Output the [X, Y] coordinate of the center of the cell containing the given text.  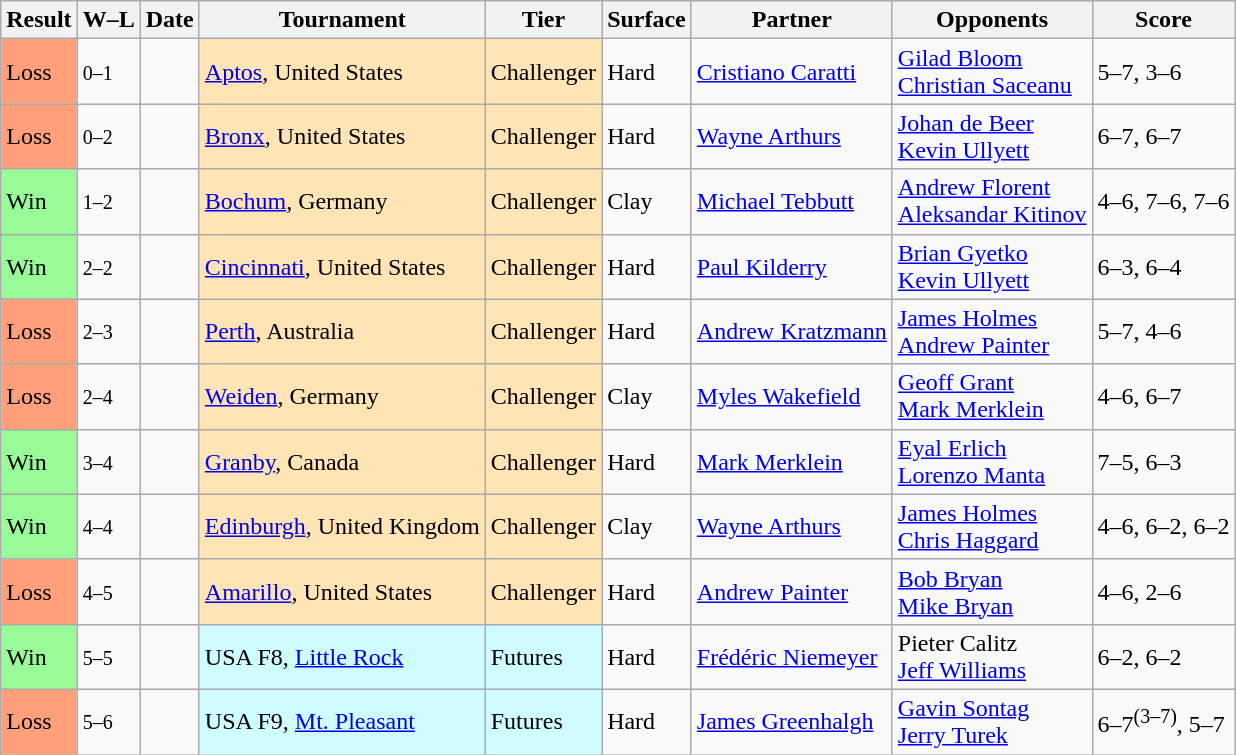
Pieter Calitz Jeff Williams [992, 656]
Weiden, Germany [342, 396]
Perth, Australia [342, 332]
Result [39, 20]
Paul Kilderry [792, 266]
Cristiano Caratti [792, 72]
Opponents [992, 20]
Tier [543, 20]
5–7, 4–6 [1164, 332]
Tournament [342, 20]
0–1 [108, 72]
2–2 [108, 266]
Bochum, Germany [342, 202]
Geoff Grant Mark Merklein [992, 396]
2–4 [108, 396]
6–7(3–7), 5–7 [1164, 722]
Michael Tebbutt [792, 202]
Gavin Sontag Jerry Turek [992, 722]
4–6, 2–6 [1164, 592]
Amarillo, United States [342, 592]
1–2 [108, 202]
Aptos, United States [342, 72]
6–3, 6–4 [1164, 266]
6–2, 6–2 [1164, 656]
W–L [108, 20]
4–6, 6–7 [1164, 396]
Bob Bryan Mike Bryan [992, 592]
Brian Gyetko Kevin Ullyett [992, 266]
Andrew Painter [792, 592]
Score [1164, 20]
USA F9, Mt. Pleasant [342, 722]
Edinburgh, United Kingdom [342, 526]
5–5 [108, 656]
3–4 [108, 462]
Granby, Canada [342, 462]
Gilad Bloom Christian Saceanu [992, 72]
Andrew Florent Aleksandar Kitinov [992, 202]
Andrew Kratzmann [792, 332]
Cincinnati, United States [342, 266]
Frédéric Niemeyer [792, 656]
4–6, 7–6, 7–6 [1164, 202]
0–2 [108, 136]
4–5 [108, 592]
Johan de Beer Kevin Ullyett [992, 136]
5–6 [108, 722]
James Holmes Andrew Painter [992, 332]
Myles Wakefield [792, 396]
4–6, 6–2, 6–2 [1164, 526]
7–5, 6–3 [1164, 462]
4–4 [108, 526]
USA F8, Little Rock [342, 656]
Partner [792, 20]
6–7, 6–7 [1164, 136]
5–7, 3–6 [1164, 72]
Surface [647, 20]
Bronx, United States [342, 136]
Mark Merklein [792, 462]
Date [170, 20]
2–3 [108, 332]
James Greenhalgh [792, 722]
Eyal Erlich Lorenzo Manta [992, 462]
James Holmes Chris Haggard [992, 526]
